Capture the cell that displays the provided text and extract its (x, y) central coordinate. 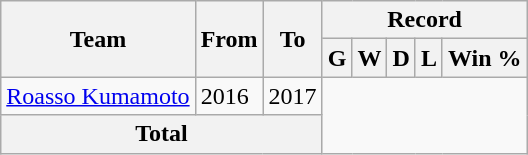
L (428, 58)
2016 (229, 96)
Total (162, 134)
G (337, 58)
W (370, 58)
2017 (292, 96)
Roasso Kumamoto (98, 96)
Record (424, 20)
From (229, 39)
Team (98, 39)
To (292, 39)
Win % (484, 58)
D (401, 58)
